From the cell containing the given text, extract its center point as [x, y] coordinate. 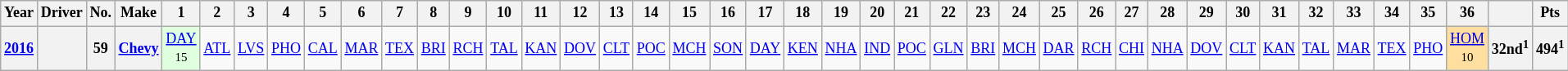
34 [1392, 13]
Chevy [139, 48]
IND [877, 48]
8 [433, 13]
32 [1316, 13]
59 [100, 48]
33 [1354, 13]
10 [504, 13]
5 [323, 13]
KEN [802, 48]
CHI [1132, 48]
CAL [323, 48]
18 [802, 13]
31 [1279, 13]
Make [139, 13]
30 [1243, 13]
23 [984, 13]
4 [287, 13]
20 [877, 13]
ATL [217, 48]
36 [1467, 13]
15 [689, 13]
28 [1167, 13]
No. [100, 13]
3 [251, 13]
6 [361, 13]
21 [911, 13]
1 [181, 13]
17 [765, 13]
22 [948, 13]
25 [1059, 13]
26 [1097, 13]
19 [841, 13]
Year [20, 13]
32nd1 [1510, 48]
Pts [1551, 13]
2016 [20, 48]
7 [400, 13]
16 [728, 13]
2 [217, 13]
9 [468, 13]
13 [616, 13]
35 [1428, 13]
4941 [1551, 48]
SON [728, 48]
DAY [765, 48]
12 [580, 13]
14 [651, 13]
LVS [251, 48]
11 [541, 13]
Driver [61, 13]
DAR [1059, 48]
27 [1132, 13]
29 [1207, 13]
24 [1020, 13]
DAY15 [181, 48]
GLN [948, 48]
HOM10 [1467, 48]
